Return (X, Y) of the center of cell containing provided text 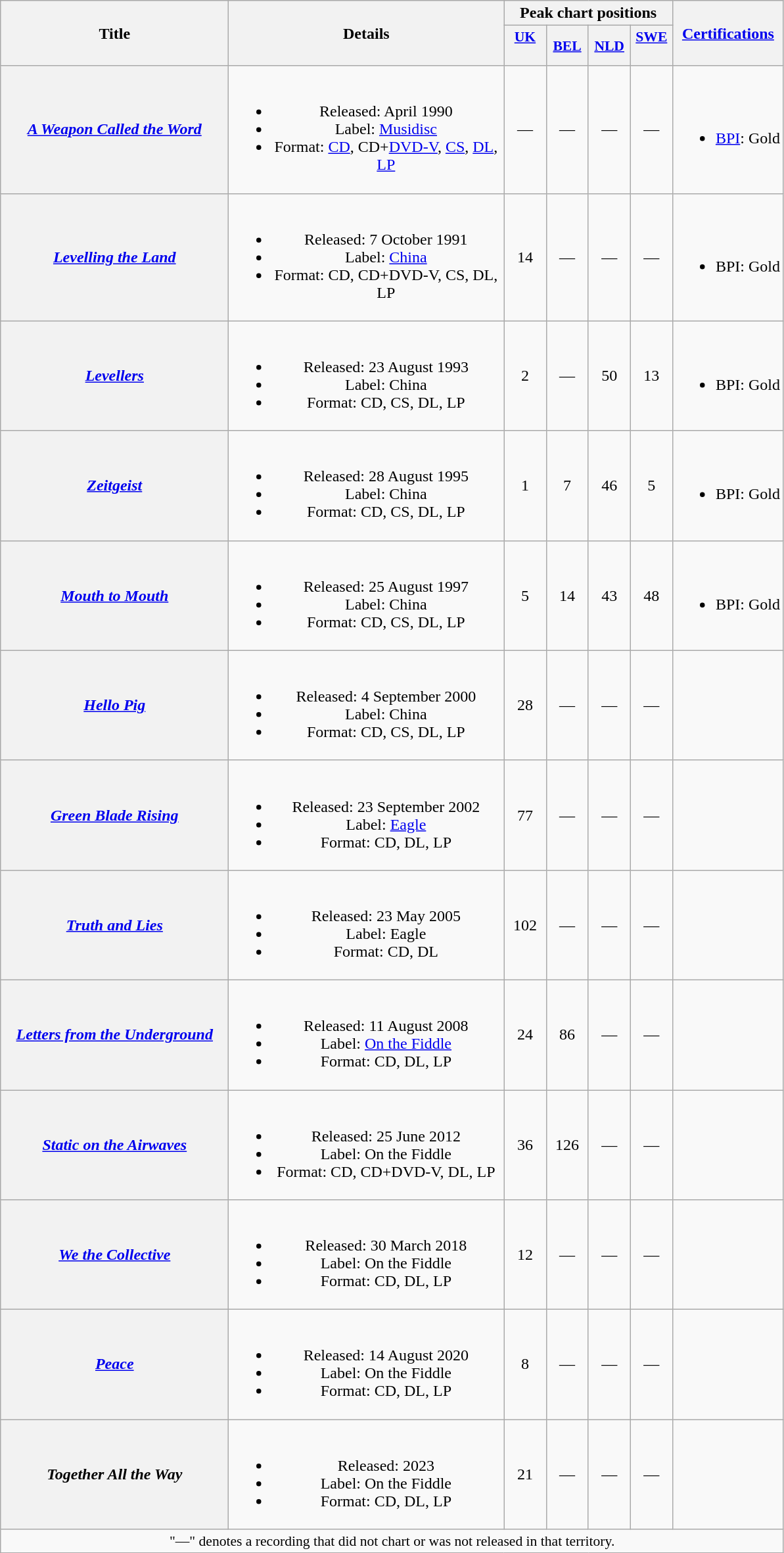
48 (651, 596)
Letters from the Underground (114, 1035)
Hello Pig (114, 705)
Certifications (728, 33)
SWE (651, 46)
50 (609, 376)
21 (525, 1474)
Zeitgeist (114, 485)
Title (114, 33)
8 (525, 1365)
Peace (114, 1365)
Released: 11 August 2008Label: On the FiddleFormat: CD, DL, LP (367, 1035)
We the Collective (114, 1254)
12 (525, 1254)
28 (525, 705)
46 (609, 485)
Truth and Lies (114, 924)
NLD (609, 46)
126 (567, 1145)
Green Blade Rising (114, 815)
A Weapon Called the Word (114, 130)
Released: 30 March 2018Label: On the FiddleFormat: CD, DL, LP (367, 1254)
2 (525, 376)
13 (651, 376)
86 (567, 1035)
Peak chart positions (588, 13)
Released: 23 May 2005Label: EagleFormat: CD, DL (367, 924)
UK (525, 46)
102 (525, 924)
Released: 4 September 2000Label: ChinaFormat: CD, CS, DL, LP (367, 705)
Released: 25 June 2012Label: On the FiddleFormat: CD, CD+DVD-V, DL, LP (367, 1145)
Mouth to Mouth (114, 596)
"—" denotes a recording that did not chart or was not released in that territory. (392, 1541)
43 (609, 596)
Levellers (114, 376)
Details (367, 33)
Together All the Way (114, 1474)
24 (525, 1035)
Released: 7 October 1991Label: ChinaFormat: CD, CD+DVD-V, CS, DL, LP (367, 257)
Released: 23 August 1993Label: ChinaFormat: CD, CS, DL, LP (367, 376)
Released: 25 August 1997Label: ChinaFormat: CD, CS, DL, LP (367, 596)
BEL (567, 46)
Released: 28 August 1995Label: ChinaFormat: CD, CS, DL, LP (367, 485)
Levelling the Land (114, 257)
Released: April 1990Label: MusidiscFormat: CD, CD+DVD-V, CS, DL, LP (367, 130)
77 (525, 815)
1 (525, 485)
Released: 2023Label: On the FiddleFormat: CD, DL, LP (367, 1474)
36 (525, 1145)
Static on the Airwaves (114, 1145)
7 (567, 485)
Released: 14 August 2020Label: On the FiddleFormat: CD, DL, LP (367, 1365)
Released: 23 September 2002Label: EagleFormat: CD, DL, LP (367, 815)
